Locate the cell with the specified text and output its [x, y] center coordinate. 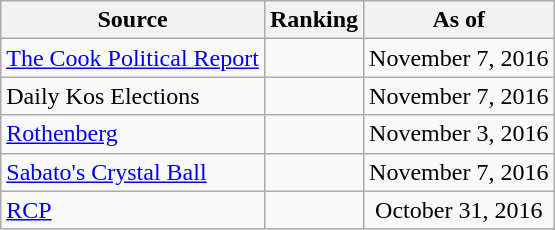
The Cook Political Report [133, 58]
Rothenberg [133, 134]
October 31, 2016 [459, 210]
RCP [133, 210]
Source [133, 20]
As of [459, 20]
November 3, 2016 [459, 134]
Sabato's Crystal Ball [133, 172]
Daily Kos Elections [133, 96]
Ranking [314, 20]
